Provide the [x, y] coordinate of the cell's center where the given text is located.  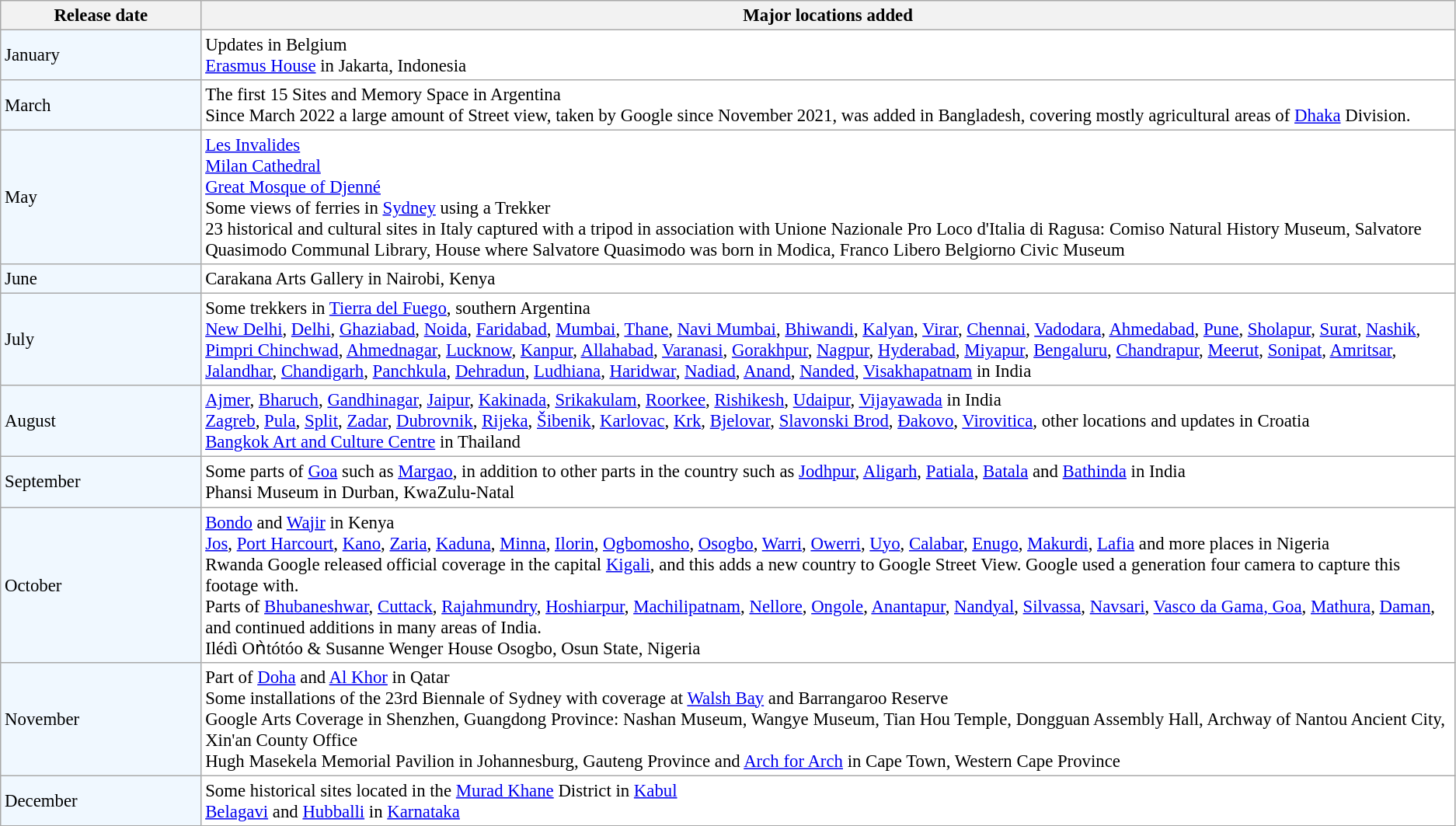
August [101, 421]
Carakana Arts Gallery in Nairobi, Kenya [828, 279]
November [101, 719]
June [101, 279]
May [101, 197]
Updates in Belgium Erasmus House in Jakarta, Indonesia [828, 56]
January [101, 56]
December [101, 800]
Major locations added [828, 16]
July [101, 340]
September [101, 482]
Some historical sites located in the Murad Khane District in Kabul Belagavi and Hubballi in Karnataka [828, 800]
Release date [101, 16]
October [101, 585]
March [101, 106]
